Find where the given text appears and provide that cell's center as [X, Y] coordinate. 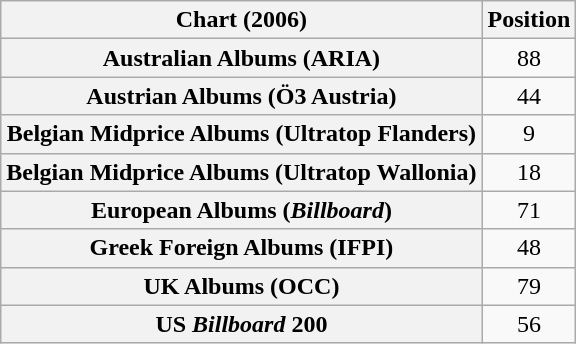
88 [529, 58]
56 [529, 324]
Belgian Midprice Albums (Ultratop Flanders) [242, 134]
79 [529, 286]
9 [529, 134]
European Albums (Billboard) [242, 210]
Chart (2006) [242, 20]
Australian Albums (ARIA) [242, 58]
Greek Foreign Albums (IFPI) [242, 248]
71 [529, 210]
UK Albums (OCC) [242, 286]
18 [529, 172]
Austrian Albums (Ö3 Austria) [242, 96]
Belgian Midprice Albums (Ultratop Wallonia) [242, 172]
Position [529, 20]
44 [529, 96]
US Billboard 200 [242, 324]
48 [529, 248]
